For the text-containing cell, return its midpoint in [X, Y] coordinate format. 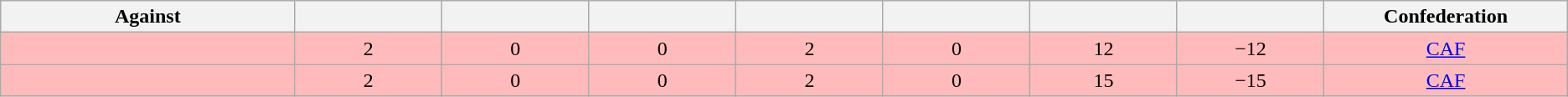
15 [1104, 80]
−12 [1251, 48]
Confederation [1446, 17]
−15 [1251, 80]
12 [1104, 48]
Against [147, 17]
